Identify which cell holds the provided text, then report its [x, y] central coordinate. 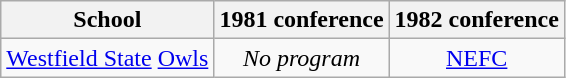
1981 conference [302, 20]
School [108, 20]
No program [302, 58]
1982 conference [476, 20]
Westfield State Owls [108, 58]
NEFC [476, 58]
